Return [x, y] of the center of cell containing provided text 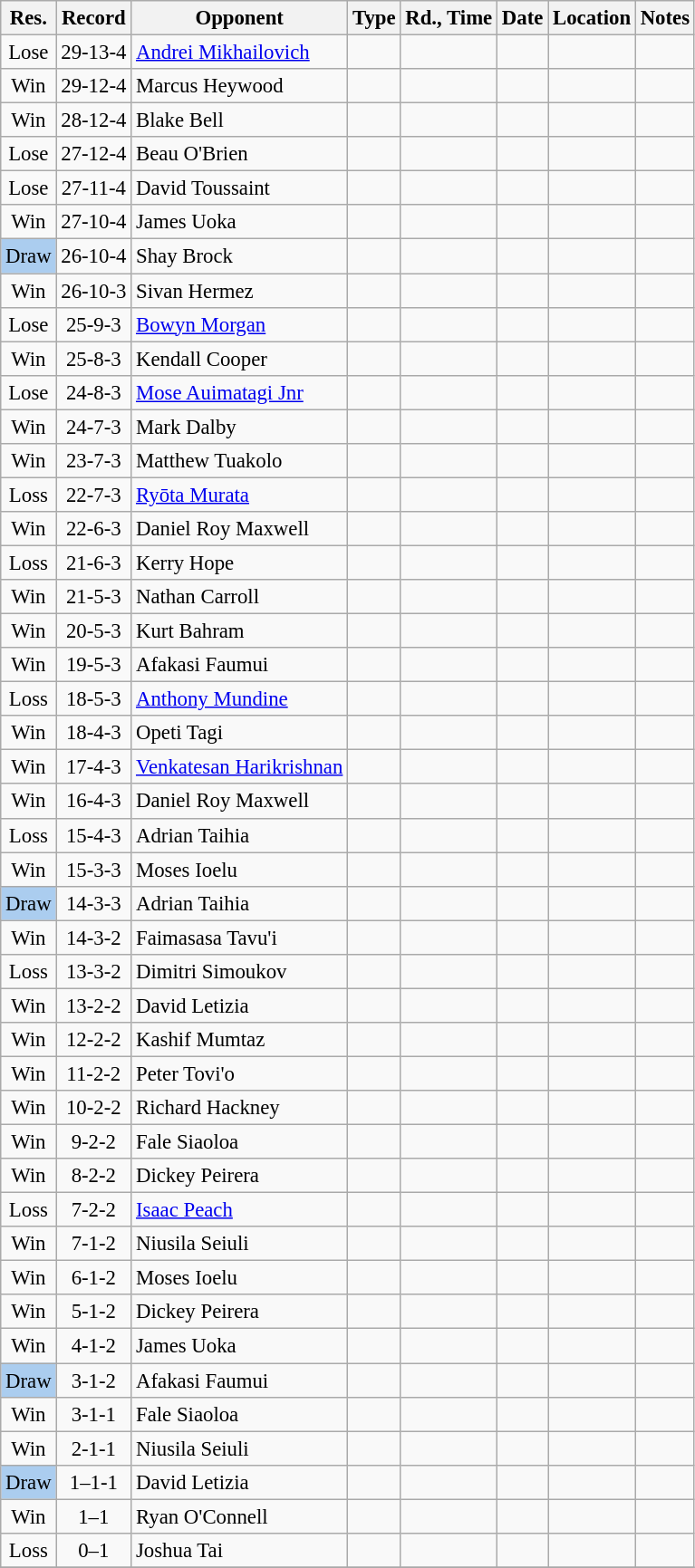
1–1 [94, 1516]
29-12-4 [94, 86]
18-5-3 [94, 699]
22-6-3 [94, 529]
20-5-3 [94, 631]
Kurt Bahram [239, 631]
7-2-2 [94, 1210]
26-10-4 [94, 256]
Matthew Tuakolo [239, 461]
9-2-2 [94, 1142]
5-1-2 [94, 1313]
24-8-3 [94, 392]
23-7-3 [94, 461]
Joshua Tai [239, 1551]
15-3-3 [94, 870]
29-13-4 [94, 53]
25-9-3 [94, 324]
Dimitri Simoukov [239, 972]
6-1-2 [94, 1278]
Blake Bell [239, 120]
11-2-2 [94, 1073]
16-4-3 [94, 802]
8-2-2 [94, 1176]
Marcus Heywood [239, 86]
Andrei Mikhailovich [239, 53]
3-1-2 [94, 1380]
Sivan Hermez [239, 291]
David Toussaint [239, 188]
25-8-3 [94, 359]
13-2-2 [94, 1005]
Location [593, 18]
19-5-3 [94, 665]
Kendall Cooper [239, 359]
Isaac Peach [239, 1210]
27-10-4 [94, 222]
26-10-3 [94, 291]
Kashif Mumtaz [239, 1040]
Ryan O'Connell [239, 1516]
Mark Dalby [239, 427]
10-2-2 [94, 1108]
14-3-3 [94, 903]
Rd., Time [449, 18]
22-7-3 [94, 495]
28-12-4 [94, 120]
27-11-4 [94, 188]
15-4-3 [94, 835]
21-6-3 [94, 563]
Richard Hackney [239, 1108]
Peter Tovi'o [239, 1073]
Nathan Carroll [239, 597]
Beau O'Brien [239, 154]
Venkatesan Harikrishnan [239, 767]
2-1-1 [94, 1448]
Opponent [239, 18]
27-12-4 [94, 154]
Notes [665, 18]
Shay Brock [239, 256]
0–1 [94, 1551]
1–1-1 [94, 1482]
18-4-3 [94, 733]
Faimasasa Tavu'i [239, 938]
7-1-2 [94, 1244]
Record [94, 18]
24-7-3 [94, 427]
4-1-2 [94, 1346]
21-5-3 [94, 597]
Kerry Hope [239, 563]
Opeti Tagi [239, 733]
Type [374, 18]
17-4-3 [94, 767]
Anthony Mundine [239, 699]
Ryōta Murata [239, 495]
Date [523, 18]
3-1-1 [94, 1414]
12-2-2 [94, 1040]
Bowyn Morgan [239, 324]
13-3-2 [94, 972]
Mose Auimatagi Jnr [239, 392]
14-3-2 [94, 938]
Res. [29, 18]
